Determine the (x, y) coordinate at the center of the cell enclosing the given text.  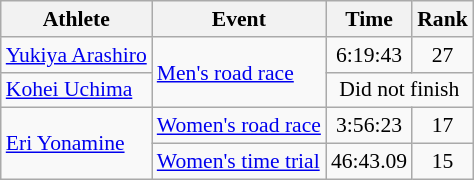
Did not finish (400, 90)
Time (369, 19)
Yukiya Arashiro (76, 55)
6:19:43 (369, 55)
15 (442, 162)
Rank (442, 19)
Women's road race (239, 126)
Athlete (76, 19)
17 (442, 126)
Men's road race (239, 72)
Eri Yonamine (76, 144)
Kohei Uchima (76, 90)
Event (239, 19)
3:56:23 (369, 126)
46:43.09 (369, 162)
Women's time trial (239, 162)
27 (442, 55)
